Search for the cell housing the specified text and yield its [x, y] center coordinate. 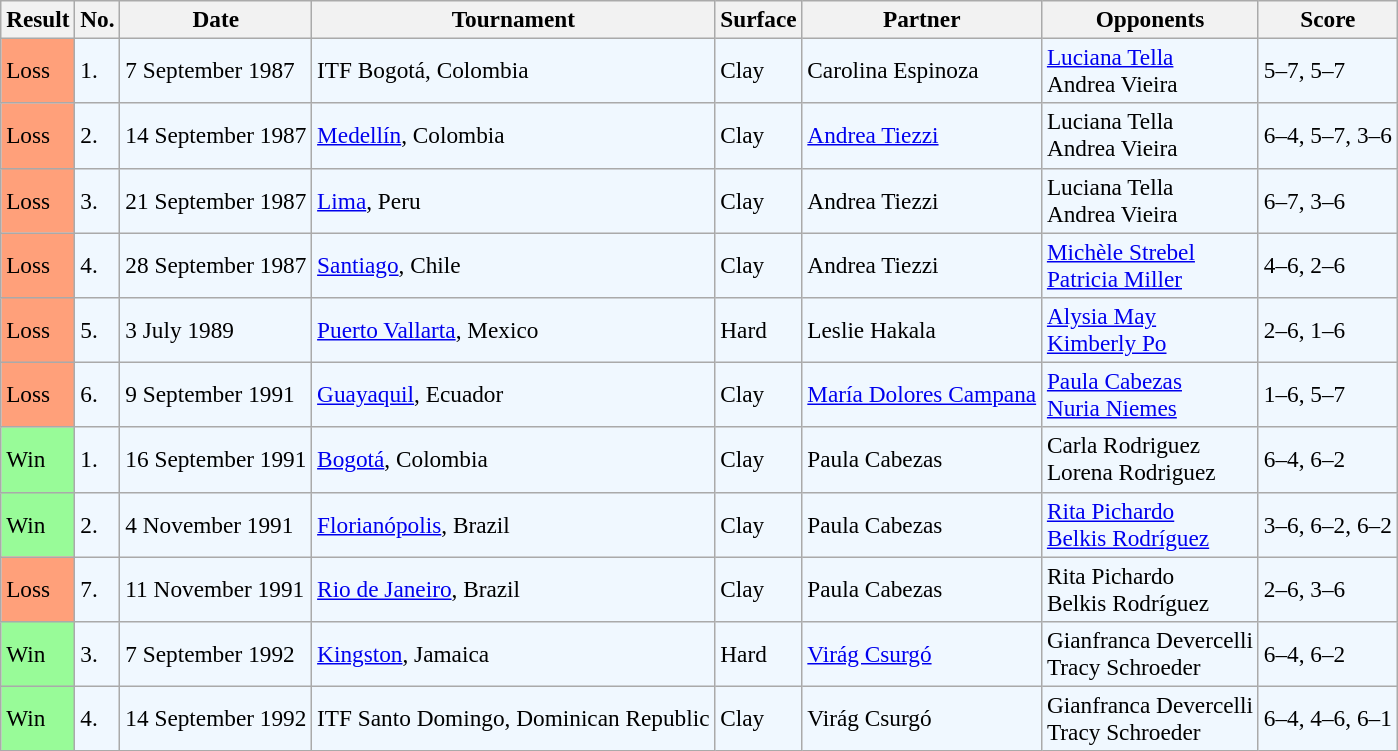
Guayaquil, Ecuador [514, 394]
6–7, 3–6 [1328, 200]
2–6, 3–6 [1328, 588]
16 September 1991 [216, 460]
Opponents [1150, 19]
No. [98, 19]
Florianópolis, Brazil [514, 524]
7. [98, 588]
Kingston, Jamaica [514, 654]
María Dolores Campana [922, 394]
Result [38, 19]
Carolina Espinoza [922, 70]
14 September 1987 [216, 136]
11 November 1991 [216, 588]
ITF Santo Domingo, Dominican Republic [514, 718]
5–7, 5–7 [1328, 70]
4 November 1991 [216, 524]
Partner [922, 19]
Leslie Hakala [922, 330]
7 September 1987 [216, 70]
Score [1328, 19]
Michèle Strebel Patricia Miller [1150, 264]
3 July 1989 [216, 330]
28 September 1987 [216, 264]
6–4, 4–6, 6–1 [1328, 718]
6–4, 5–7, 3–6 [1328, 136]
3–6, 6–2, 6–2 [1328, 524]
7 September 1992 [216, 654]
Surface [758, 19]
Santiago, Chile [514, 264]
Bogotá, Colombia [514, 460]
5. [98, 330]
Lima, Peru [514, 200]
4–6, 2–6 [1328, 264]
Paula Cabezas Nuria Niemes [1150, 394]
Date [216, 19]
Medellín, Colombia [514, 136]
Rio de Janeiro, Brazil [514, 588]
Puerto Vallarta, Mexico [514, 330]
21 September 1987 [216, 200]
Carla Rodriguez Lorena Rodriguez [1150, 460]
14 September 1992 [216, 718]
2–6, 1–6 [1328, 330]
ITF Bogotá, Colombia [514, 70]
6. [98, 394]
Alysia May Kimberly Po [1150, 330]
1–6, 5–7 [1328, 394]
Tournament [514, 19]
9 September 1991 [216, 394]
